Return (X, Y) of the center of cell containing provided text 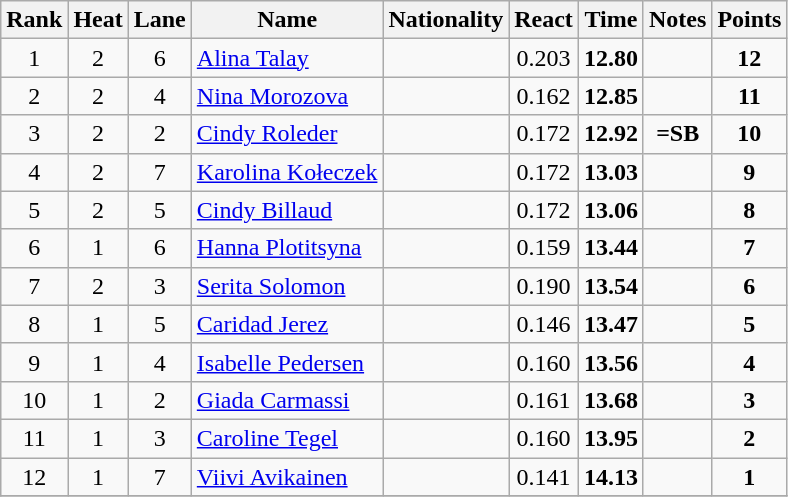
Heat (98, 20)
Cindy Billaud (287, 210)
13.44 (610, 248)
Caridad Jerez (287, 324)
Rank (34, 20)
Hanna Plotitsyna (287, 248)
Nina Morozova (287, 96)
0.146 (544, 324)
13.47 (610, 324)
0.162 (544, 96)
13.06 (610, 210)
0.159 (544, 248)
=SB (677, 134)
Notes (677, 20)
12.85 (610, 96)
12.92 (610, 134)
12.80 (610, 58)
Lane (160, 20)
Cindy Roleder (287, 134)
Alina Talay (287, 58)
Isabelle Pedersen (287, 362)
Serita Solomon (287, 286)
13.68 (610, 400)
0.190 (544, 286)
Time (610, 20)
Viivi Avikainen (287, 477)
Nationality (446, 20)
0.161 (544, 400)
13.56 (610, 362)
0.141 (544, 477)
Karolina Kołeczek (287, 172)
0.203 (544, 58)
13.95 (610, 438)
13.54 (610, 286)
Name (287, 20)
Caroline Tegel (287, 438)
Giada Carmassi (287, 400)
14.13 (610, 477)
13.03 (610, 172)
React (544, 20)
Points (750, 20)
